Locate the cell with the specified text and output its (X, Y) center coordinate. 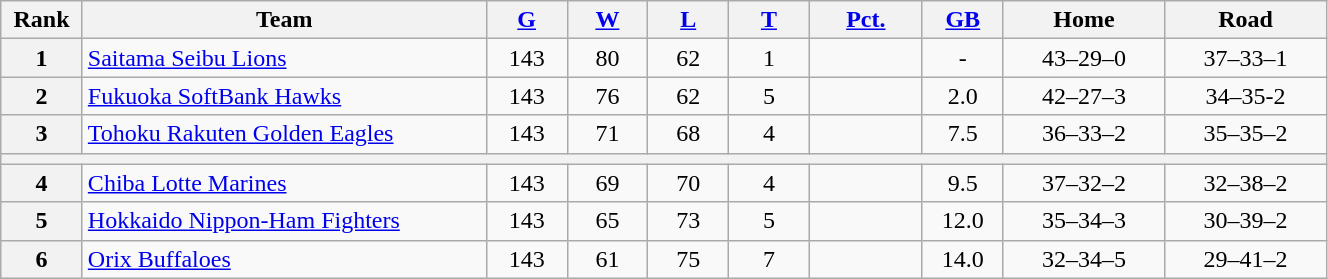
35–35–2 (1246, 134)
Home (1084, 20)
Road (1246, 20)
2.0 (962, 96)
14.0 (962, 259)
3 (42, 134)
36–33–2 (1084, 134)
W (608, 20)
T (770, 20)
76 (608, 96)
Saitama Seibu Lions (284, 58)
71 (608, 134)
Team (284, 20)
Pct. (866, 20)
G (526, 20)
GB (962, 20)
12.0 (962, 221)
Hokkaido Nippon-Ham Fighters (284, 221)
70 (688, 183)
Fukuoka SoftBank Hawks (284, 96)
29–41–2 (1246, 259)
9.5 (962, 183)
Rank (42, 20)
Tohoku Rakuten Golden Eagles (284, 134)
32–38–2 (1246, 183)
69 (608, 183)
7 (770, 259)
80 (608, 58)
42–27–3 (1084, 96)
73 (688, 221)
L (688, 20)
2 (42, 96)
35–34–3 (1084, 221)
65 (608, 221)
37–32–2 (1084, 183)
75 (688, 259)
7.5 (962, 134)
32–34–5 (1084, 259)
34–35-2 (1246, 96)
Chiba Lotte Marines (284, 183)
- (962, 58)
Orix Buffaloes (284, 259)
30–39–2 (1246, 221)
61 (608, 259)
68 (688, 134)
37–33–1 (1246, 58)
6 (42, 259)
43–29–0 (1084, 58)
